For the text-containing cell, return its midpoint in (X, Y) coordinate format. 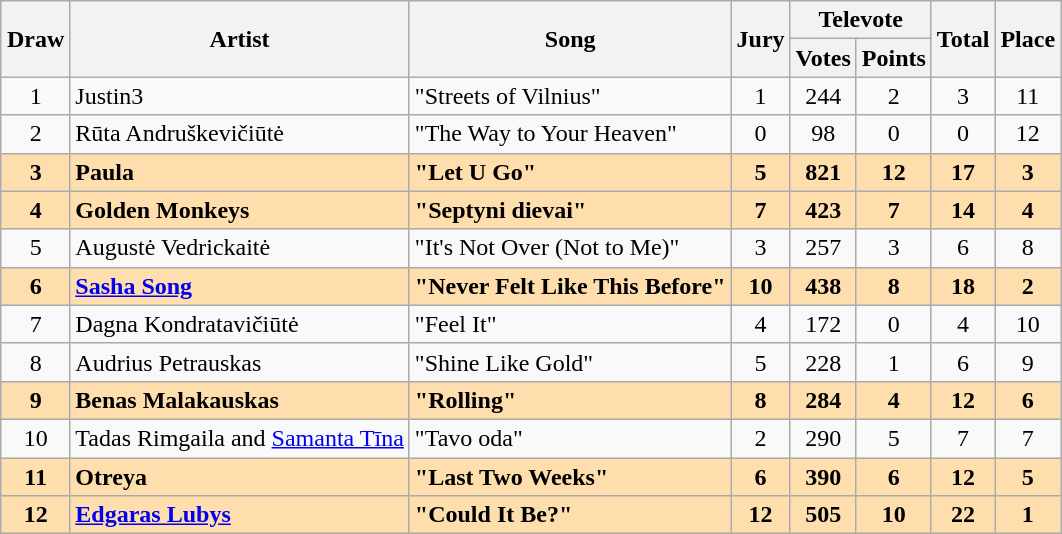
Golden Monkeys (240, 210)
98 (823, 134)
Place (1028, 39)
505 (823, 515)
244 (823, 96)
Tadas Rimgaila and Samanta Tīna (240, 438)
"Shine Like Gold" (570, 362)
Song (570, 39)
Justin3 (240, 96)
"Last Two Weeks" (570, 477)
Edgaras Lubys (240, 515)
"Rolling" (570, 400)
17 (963, 172)
Points (894, 58)
"The Way to Your Heaven" (570, 134)
18 (963, 286)
284 (823, 400)
Dagna Kondratavičiūtė (240, 324)
"Let U Go" (570, 172)
"Streets of Vilnius" (570, 96)
Augustė Vedrickaitė (240, 248)
Jury (760, 39)
Votes (823, 58)
290 (823, 438)
22 (963, 515)
"Feel It" (570, 324)
172 (823, 324)
423 (823, 210)
"It's Not Over (Not to Me)" (570, 248)
"Septyni dievai" (570, 210)
Televote (860, 20)
821 (823, 172)
228 (823, 362)
Otreya (240, 477)
Paula (240, 172)
Draw (35, 39)
390 (823, 477)
Benas Malakauskas (240, 400)
438 (823, 286)
Sasha Song (240, 286)
Rūta Andruškevičiūtė (240, 134)
"Could It Be?" (570, 515)
257 (823, 248)
Artist (240, 39)
"Never Felt Like This Before" (570, 286)
"Tavo oda" (570, 438)
14 (963, 210)
Total (963, 39)
Audrius Petrauskas (240, 362)
